Return (X, Y) of the center of cell containing provided text 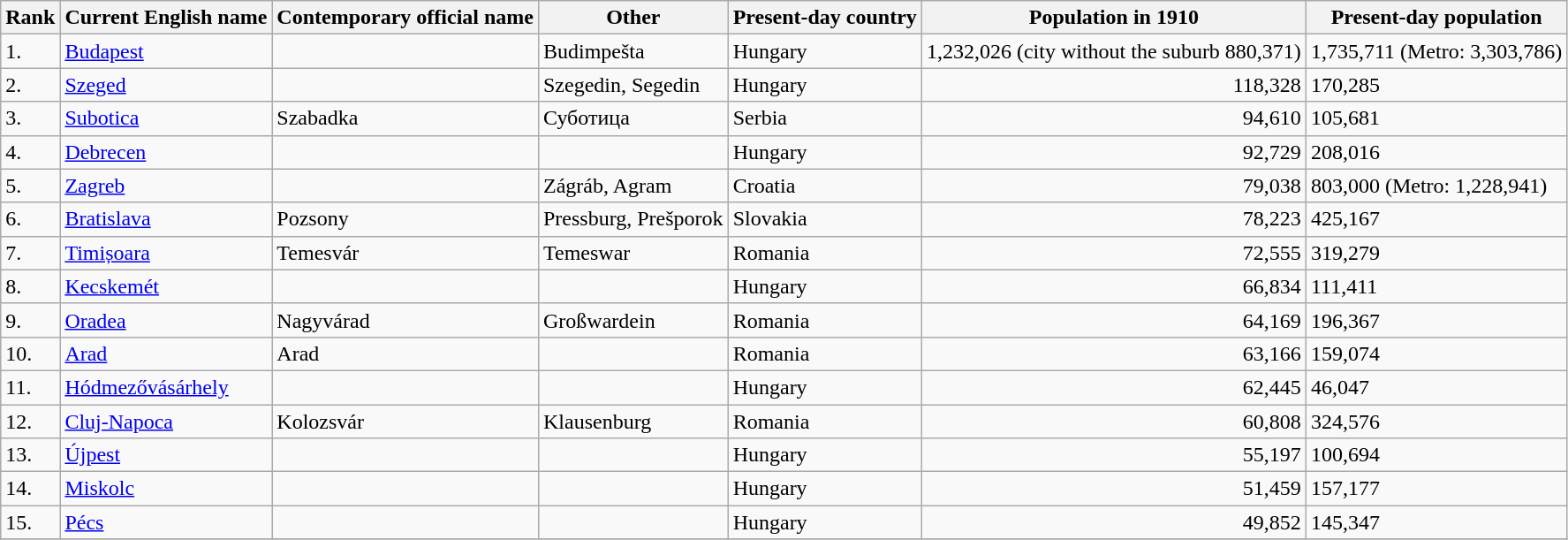
Kolozsvár (405, 422)
803,000 (Metro: 1,228,941) (1436, 186)
Budimpešta (633, 51)
Pressburg, Prešporok (633, 219)
Oradea (166, 320)
Zagreb (166, 186)
8. (30, 286)
Klausenburg (633, 422)
55,197 (1113, 455)
3. (30, 118)
12. (30, 422)
Pozsony (405, 219)
Szegedin, Segedin (633, 85)
Großwardein (633, 320)
79,038 (1113, 186)
5. (30, 186)
Debrecen (166, 152)
92,729 (1113, 152)
Current English name (166, 18)
Miskolc (166, 489)
Pécs (166, 522)
62,445 (1113, 387)
Subotica (166, 118)
100,694 (1436, 455)
Timișoara (166, 253)
425,167 (1436, 219)
60,808 (1113, 422)
145,347 (1436, 522)
208,016 (1436, 152)
170,285 (1436, 85)
Slovakia (825, 219)
49,852 (1113, 522)
Zágráb, Agram (633, 186)
Szeged (166, 85)
78,223 (1113, 219)
Present-day population (1436, 18)
1,232,026 (city without the suburb 880,371) (1113, 51)
Újpest (166, 455)
Cluj-Napoca (166, 422)
15. (30, 522)
10. (30, 354)
1. (30, 51)
Population in 1910 (1113, 18)
64,169 (1113, 320)
Nagyvárad (405, 320)
Budapest (166, 51)
Temesvár (405, 253)
111,411 (1436, 286)
324,576 (1436, 422)
51,459 (1113, 489)
159,074 (1436, 354)
66,834 (1113, 286)
Rank (30, 18)
105,681 (1436, 118)
6. (30, 219)
7. (30, 253)
Croatia (825, 186)
Temeswar (633, 253)
Other (633, 18)
Contemporary official name (405, 18)
13. (30, 455)
Bratislava (166, 219)
118,328 (1113, 85)
319,279 (1436, 253)
9. (30, 320)
Present-day country (825, 18)
4. (30, 152)
Szabadka (405, 118)
72,555 (1113, 253)
46,047 (1436, 387)
14. (30, 489)
196,367 (1436, 320)
Суботица (633, 118)
1,735,711 (Metro: 3,303,786) (1436, 51)
63,166 (1113, 354)
157,177 (1436, 489)
11. (30, 387)
Serbia (825, 118)
Hódmezővásárhely (166, 387)
94,610 (1113, 118)
2. (30, 85)
Kecskemét (166, 286)
